Output the (X, Y) coordinate of the center of the cell containing the given text.  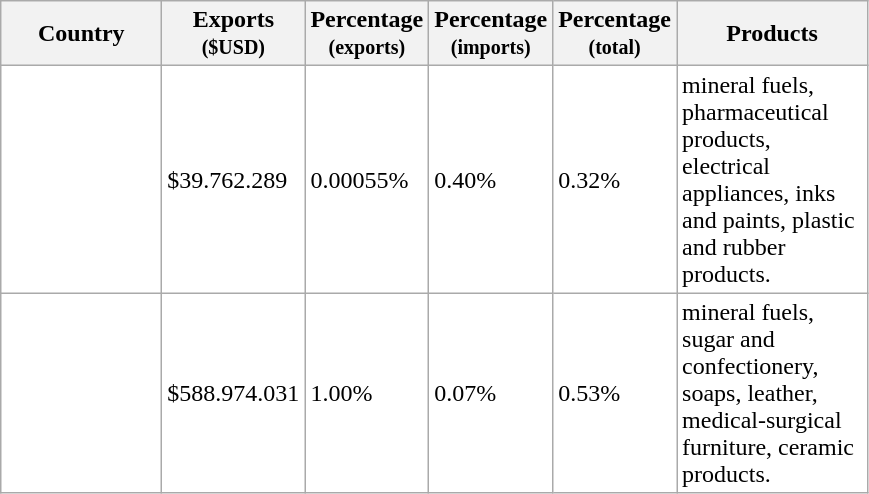
Percentage (imports) (491, 34)
1.00% (367, 393)
$39.762.289 (234, 180)
mineral fuels, sugar and confectionery, soaps, leather, medical-surgical furniture, ceramic products. (772, 393)
$588.974.031 (234, 393)
0.00055% (367, 180)
Percentage (total) (615, 34)
Country (82, 34)
0.32% (615, 180)
Products (772, 34)
0.40% (491, 180)
0.07% (491, 393)
0.53% (615, 393)
Exports ($USD) (234, 34)
Percentage (exports) (367, 34)
mineral fuels, pharmaceutical products, electrical appliances, inks and paints, plastic and rubber products. (772, 180)
